For the text-containing cell, return its midpoint in [X, Y] coordinate format. 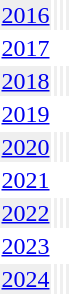
2021 [26, 180]
2018 [26, 81]
2017 [26, 48]
2024 [26, 279]
2023 [26, 246]
2019 [26, 114]
2020 [26, 147]
2022 [26, 213]
2016 [26, 15]
